Pinpoint the cell where the given text exists, returning its [x, y] midpoint coordinate. 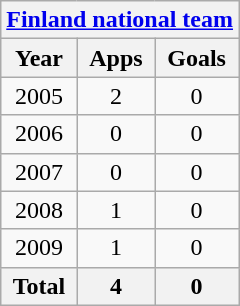
Finland national team [120, 20]
Goals [197, 58]
Apps [116, 58]
4 [116, 286]
2006 [39, 134]
2008 [39, 210]
2 [116, 96]
2005 [39, 96]
Total [39, 286]
2009 [39, 248]
Year [39, 58]
2007 [39, 172]
